Extract the [x, y] coordinate from the center of the cell holding the provided text.  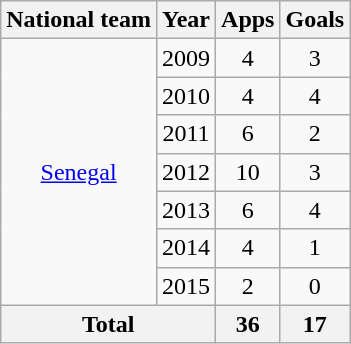
10 [248, 172]
2014 [186, 248]
2015 [186, 286]
2013 [186, 210]
0 [315, 286]
36 [248, 324]
National team [79, 20]
2011 [186, 134]
Apps [248, 20]
Year [186, 20]
Senegal [79, 172]
Goals [315, 20]
Total [108, 324]
2010 [186, 96]
17 [315, 324]
2012 [186, 172]
1 [315, 248]
2009 [186, 58]
